Return the (x, y) coordinate for the center point of the cell that contains the specified text.  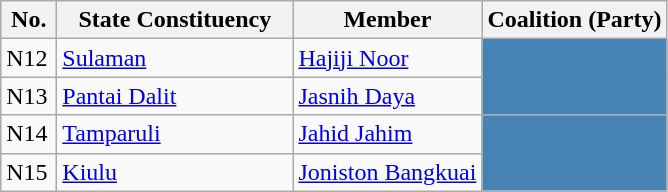
No. (29, 20)
N15 (29, 172)
N13 (29, 96)
N14 (29, 134)
Hajiji Noor (388, 58)
Coalition (Party) (574, 20)
Pantai Dalit (175, 96)
Sulaman (175, 58)
Member (388, 20)
N12 (29, 58)
Joniston Bangkuai (388, 172)
State Constituency (175, 20)
Jahid Jahim (388, 134)
Tamparuli (175, 134)
Kiulu (175, 172)
Jasnih Daya (388, 96)
